Return [x, y] of the center of cell containing provided text 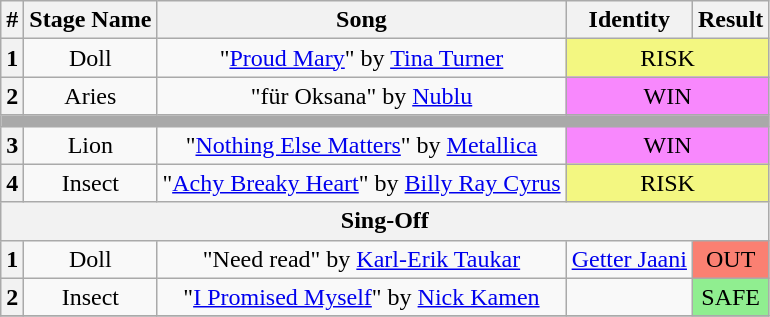
SAFE [730, 297]
Aries [90, 96]
OUT [730, 259]
Identity [629, 20]
"Proud Mary" by Tina Turner [362, 58]
Stage Name [90, 20]
Song [362, 20]
"Need read" by Karl-Erik Taukar [362, 259]
"Achy Breaky Heart" by Billy Ray Cyrus [362, 183]
3 [12, 145]
Result [730, 20]
# [12, 20]
Getter Jaani [629, 259]
Lion [90, 145]
"Nothing Else Matters" by Metallica [362, 145]
Sing-Off [385, 221]
"für Oksana" by Nublu [362, 96]
4 [12, 183]
"I Promised Myself" by Nick Kamen [362, 297]
